Identify which cell holds the provided text, then report its [x, y] central coordinate. 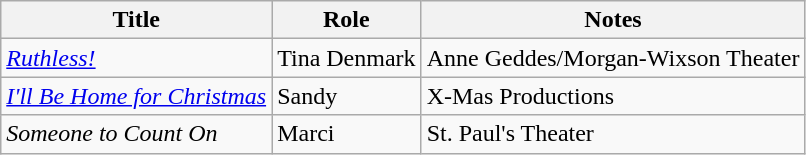
Title [136, 20]
Ruthless! [136, 58]
I'll Be Home for Christmas [136, 96]
Role [347, 20]
Notes [613, 20]
Sandy [347, 96]
Someone to Count On [136, 134]
Tina Denmark [347, 58]
Anne Geddes/Morgan-Wixson Theater [613, 58]
St. Paul's Theater [613, 134]
Marci [347, 134]
X-Mas Productions [613, 96]
